From the cell containing the given text, extract its center point as [x, y] coordinate. 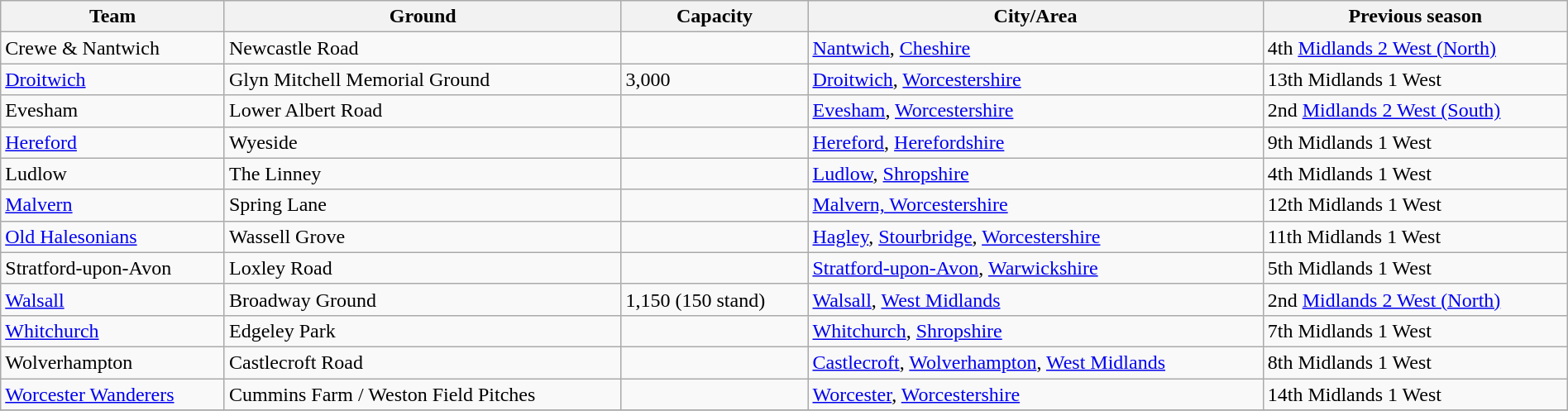
8th Midlands 1 West [1415, 362]
4th Midlands 2 West (North) [1415, 48]
Glyn Mitchell Memorial Ground [423, 79]
11th Midlands 1 West [1415, 237]
Crewe & Nantwich [112, 48]
2nd Midlands 2 West (North) [1415, 299]
Ludlow, Shropshire [1035, 174]
Wolverhampton [112, 362]
Broadway Ground [423, 299]
Castlecroft, Wolverhampton, West Midlands [1035, 362]
Wassell Grove [423, 237]
Edgeley Park [423, 331]
Hereford, Herefordshire [1035, 142]
Hereford [112, 142]
Newcastle Road [423, 48]
5th Midlands 1 West [1415, 268]
Spring Lane [423, 205]
Nantwich, Cheshire [1035, 48]
Old Halesonians [112, 237]
Cummins Farm / Weston Field Pitches [423, 394]
Evesham, Worcestershire [1035, 111]
Castlecroft Road [423, 362]
Whitchurch [112, 331]
Malvern [112, 205]
Whitchurch, Shropshire [1035, 331]
Worcester, Worcestershire [1035, 394]
12th Midlands 1 West [1415, 205]
Malvern, Worcestershire [1035, 205]
Evesham [112, 111]
14th Midlands 1 West [1415, 394]
7th Midlands 1 West [1415, 331]
Droitwich, Worcestershire [1035, 79]
13th Midlands 1 West [1415, 79]
Lower Albert Road [423, 111]
Droitwich [112, 79]
Ground [423, 17]
Capacity [715, 17]
Previous season [1415, 17]
1,150 (150 stand) [715, 299]
Stratford-upon-Avon, Warwickshire [1035, 268]
4th Midlands 1 West [1415, 174]
Worcester Wanderers [112, 394]
3,000 [715, 79]
Ludlow [112, 174]
9th Midlands 1 West [1415, 142]
Walsall [112, 299]
City/Area [1035, 17]
The Linney [423, 174]
Wyeside [423, 142]
Stratford-upon-Avon [112, 268]
Walsall, West Midlands [1035, 299]
2nd Midlands 2 West (South) [1415, 111]
Team [112, 17]
Hagley, Stourbridge, Worcestershire [1035, 237]
Loxley Road [423, 268]
